Determine the [X, Y] coordinate at the center of the cell enclosing the given text.  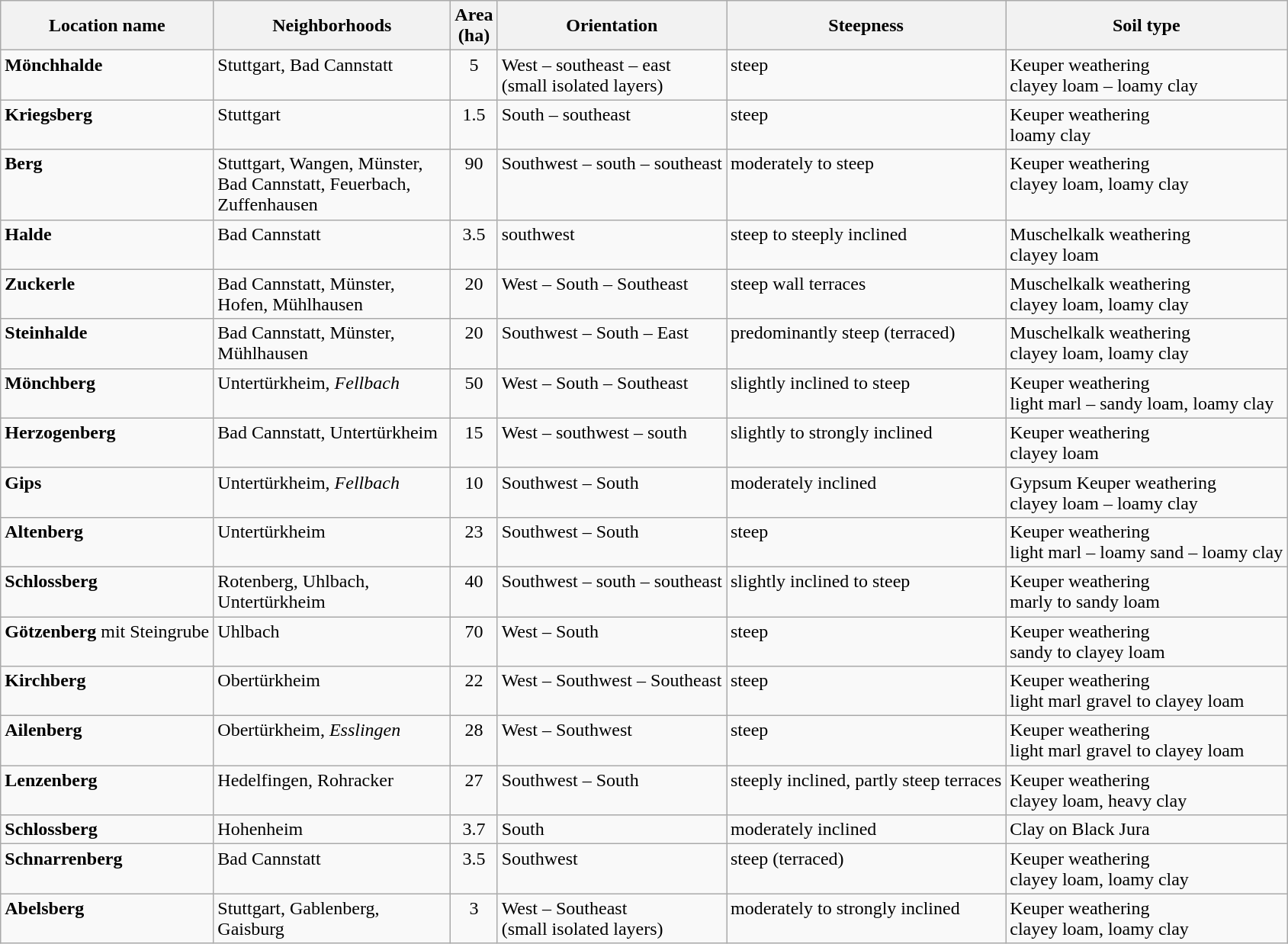
Herzogenberg [107, 442]
Southwest [612, 869]
Götzenberg mit Steingrube [107, 641]
Hedelfingen, Rohracker [332, 790]
3 [474, 918]
moderately to steep [866, 185]
10 [474, 493]
5 [474, 75]
40 [474, 592]
West – Southwest [612, 741]
23 [474, 541]
Orientation [612, 26]
Mönchhalde [107, 75]
Bad Cannstatt, Münster, Mühlhausen [332, 343]
Gips [107, 493]
Stuttgart, Gablenberg, Gaisburg [332, 918]
Southwest – South – East [612, 343]
Bad Cannstatt, Untertürkheim [332, 442]
Keuper weatheringlight marl – sandy loam, loamy clay [1147, 393]
Gypsum Keuper weatheringclayey loam – loamy clay [1147, 493]
slightly to strongly inclined [866, 442]
22 [474, 691]
West – southwest – south [612, 442]
Keuper weatheringloamy clay [1147, 125]
Rotenberg, Uhlbach, Untertürkheim [332, 592]
steep to steeply inclined [866, 244]
West – Southwest – Southeast [612, 691]
Lenzenberg [107, 790]
steeply inclined, partly steep terraces [866, 790]
southwest [612, 244]
Neighborhoods [332, 26]
28 [474, 741]
Muschelkalk weatheringclayey loam [1147, 244]
Keuper weatheringsandy to clayey loam [1147, 641]
West – southeast – east(small isolated layers) [612, 75]
Stuttgart [332, 125]
Steepness [866, 26]
90 [474, 185]
Keuper weatheringclayey loam [1147, 442]
Clay on Black Jura [1147, 830]
Obertürkheim [332, 691]
Keuper weatheringclayey loam – loamy clay [1147, 75]
Location name [107, 26]
South [612, 830]
Keuper weatheringmarly to sandy loam [1147, 592]
Untertürkheim [332, 541]
Bad Cannstatt, Münster, Hofen, Mühlhausen [332, 294]
1.5 [474, 125]
moderately to strongly inclined [866, 918]
West – South [612, 641]
Keuper weatheringclayey loam, heavy clay [1147, 790]
Kriegsberg [107, 125]
steep wall terraces [866, 294]
Stuttgart, Wangen, Münster,Bad Cannstatt, Feuerbach,Zuffenhausen [332, 185]
Area(ha) [474, 26]
Abelsberg [107, 918]
50 [474, 393]
Kirchberg [107, 691]
Hohenheim [332, 830]
South – southeast [612, 125]
Obertürkheim, Esslingen [332, 741]
Stuttgart, Bad Cannstatt [332, 75]
Soil type [1147, 26]
Ailenberg [107, 741]
15 [474, 442]
Keuper weatheringlight marl – loamy sand – loamy clay [1147, 541]
Uhlbach [332, 641]
3.7 [474, 830]
Mönchberg [107, 393]
West – Southeast(small isolated layers) [612, 918]
Schnarrenberg [107, 869]
70 [474, 641]
Altenberg [107, 541]
Berg [107, 185]
Halde [107, 244]
Zuckerle [107, 294]
predominantly steep (terraced) [866, 343]
steep (terraced) [866, 869]
27 [474, 790]
Steinhalde [107, 343]
